From the cell containing the given text, extract its center point as [x, y] coordinate. 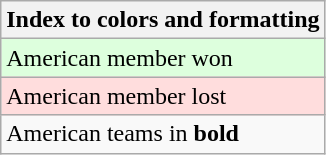
American teams in bold [163, 134]
Index to colors and formatting [163, 20]
American member lost [163, 96]
American member won [163, 58]
